Locate the cell with the specified text and output its [x, y] center coordinate. 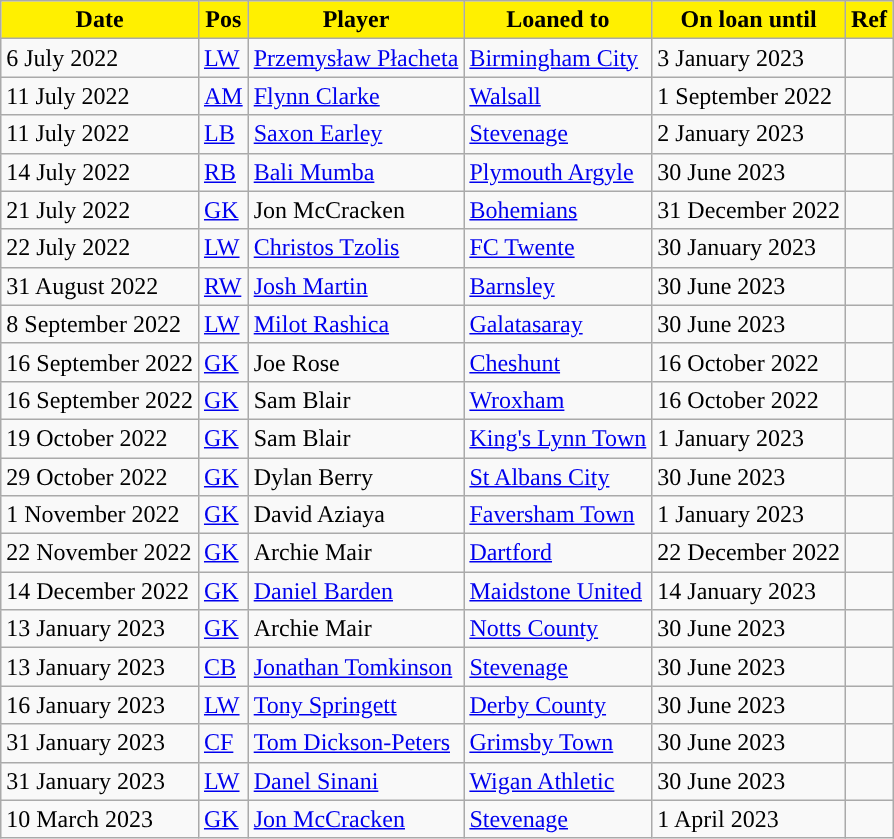
Danel Sinani [356, 781]
14 January 2023 [749, 591]
1 November 2022 [100, 515]
FC Twente [558, 248]
Player [356, 20]
10 March 2023 [100, 819]
22 July 2022 [100, 248]
Bali Mumba [356, 172]
Flynn Clarke [356, 96]
Walsall [558, 96]
14 December 2022 [100, 591]
6 July 2022 [100, 58]
Wroxham [558, 400]
Wigan Athletic [558, 781]
CF [223, 743]
Pos [223, 20]
3 January 2023 [749, 58]
19 October 2022 [100, 438]
29 October 2022 [100, 477]
King's Lynn Town [558, 438]
Birmingham City [558, 58]
Ref [868, 20]
Cheshunt [558, 362]
Jonathan Tomkinson [356, 667]
Dartford [558, 553]
30 January 2023 [749, 248]
Barnsley [558, 286]
14 July 2022 [100, 172]
Josh Martin [356, 286]
31 August 2022 [100, 286]
Notts County [558, 629]
LB [223, 134]
David Aziaya [356, 515]
On loan until [749, 20]
Joe Rose [356, 362]
Milot Rashica [356, 324]
Faversham Town [558, 515]
Loaned to [558, 20]
CB [223, 667]
Date [100, 20]
2 January 2023 [749, 134]
Dylan Berry [356, 477]
AM [223, 96]
Daniel Barden [356, 591]
Galatasaray [558, 324]
1 April 2023 [749, 819]
21 July 2022 [100, 210]
RB [223, 172]
22 November 2022 [100, 553]
Przemysław Płacheta [356, 58]
Plymouth Argyle [558, 172]
Maidstone United [558, 591]
Tony Springett [356, 705]
8 September 2022 [100, 324]
Saxon Earley [356, 134]
St Albans City [558, 477]
31 December 2022 [749, 210]
Christos Tzolis [356, 248]
22 December 2022 [749, 553]
RW [223, 286]
Derby County [558, 705]
Tom Dickson-Peters [356, 743]
16 January 2023 [100, 705]
1 September 2022 [749, 96]
Grimsby Town [558, 743]
Bohemians [558, 210]
